Return [X, Y] of the center of cell containing provided text 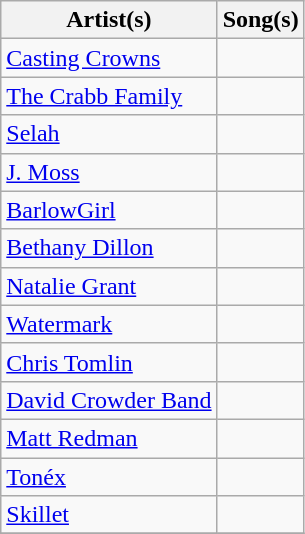
Chris Tomlin [109, 362]
J. Moss [109, 172]
BarlowGirl [109, 210]
Bethany Dillon [109, 248]
The Crabb Family [109, 96]
Matt Redman [109, 438]
Artist(s) [109, 20]
Tonéx [109, 477]
Natalie Grant [109, 286]
David Crowder Band [109, 400]
Casting Crowns [109, 58]
Watermark [109, 324]
Selah [109, 134]
Skillet [109, 515]
Song(s) [260, 20]
